Provide the [x, y] coordinate of the cell's center where the given text is located.  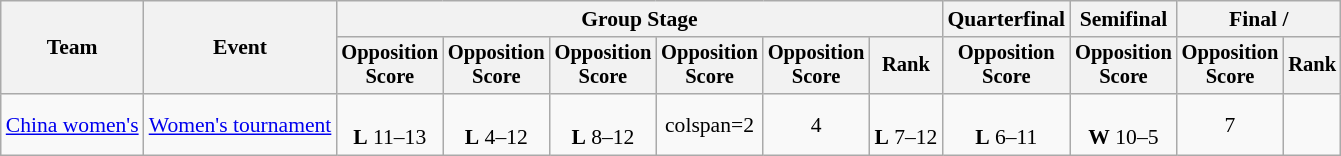
L 4–12 [496, 124]
W 10–5 [1124, 124]
Semifinal [1124, 19]
L 7–12 [906, 124]
China women's [72, 124]
Final / [1259, 19]
Quarterfinal [1006, 19]
Group Stage [639, 19]
Women's tournament [240, 124]
Team [72, 48]
7 [1230, 124]
L 6–11 [1006, 124]
L 8–12 [604, 124]
Event [240, 48]
colspan=2 [710, 124]
4 [816, 124]
L 11–13 [390, 124]
